Output the (X, Y) coordinate of the center of the cell containing the given text.  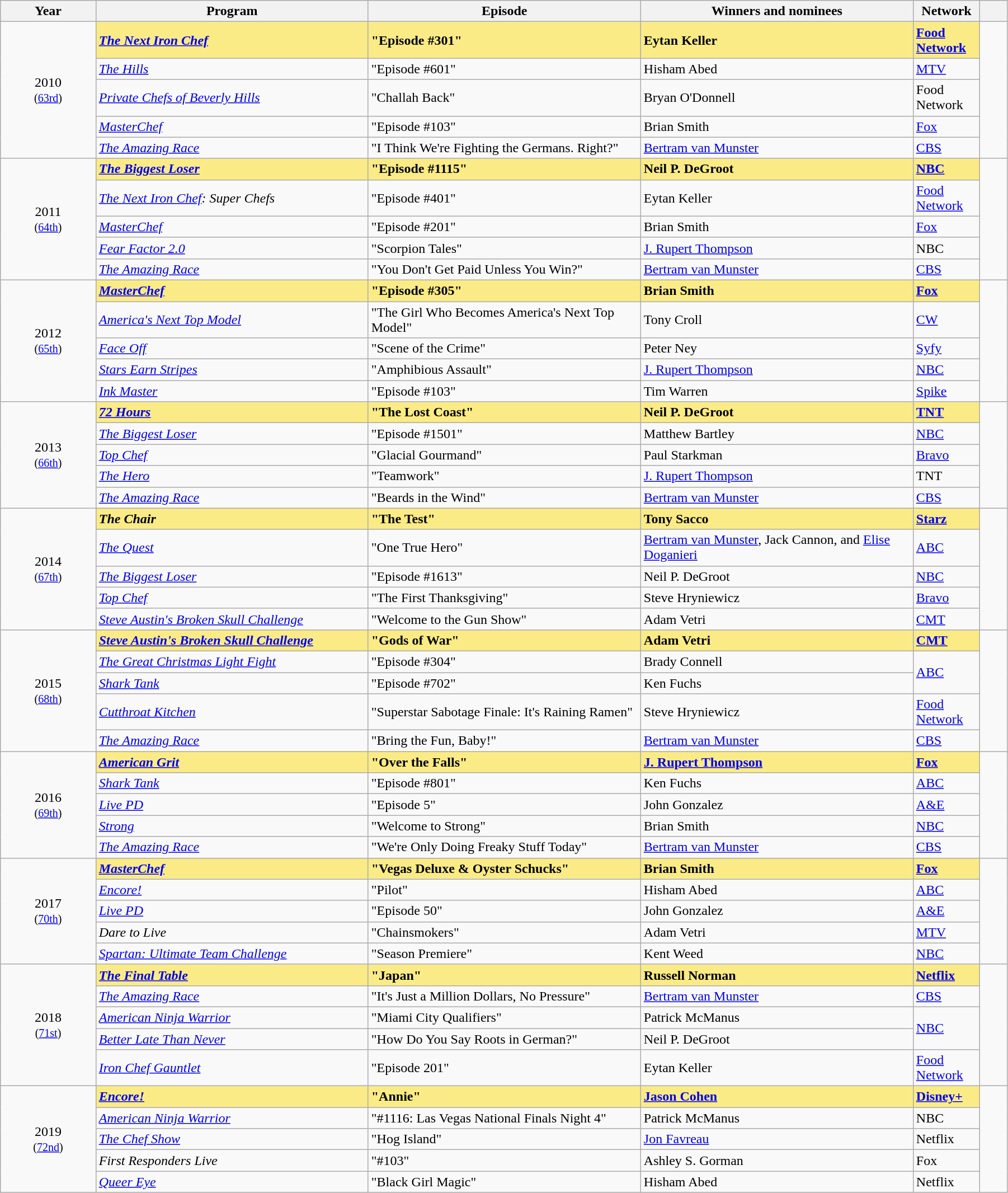
"#1116: Las Vegas National Finals Night 4" (505, 1118)
Tim Warren (776, 391)
Bertram van Munster, Jack Cannon, and Elise Doganieri (776, 547)
Better Late Than Never (232, 1039)
Bryan O'Donnell (776, 97)
Dare to Live (232, 932)
Matthew Bartley (776, 434)
"Episode 50" (505, 911)
Brady Connell (776, 661)
Ashley S. Gorman (776, 1161)
2015(68th) (48, 691)
"Episode #1613" (505, 576)
Kent Weed (776, 954)
"Over the Falls" (505, 762)
Winners and nominees (776, 11)
2019(72nd) (48, 1139)
"Episode #301" (505, 40)
Peter Ney (776, 349)
"Scene of the Crime" (505, 349)
Strong (232, 826)
"Episode #1501" (505, 434)
"Amphibious Assault" (505, 370)
Face Off (232, 349)
"Bring the Fun, Baby!" (505, 741)
"The First Thanksgiving" (505, 598)
"I Think We're Fighting the Germans. Right?" (505, 148)
Iron Chef Gauntlet (232, 1068)
"Hog Island" (505, 1139)
"The Test" (505, 519)
Ink Master (232, 391)
"Episode #601" (505, 69)
2017(70th) (48, 911)
"Episode #401" (505, 198)
CW (946, 319)
2011(64th) (48, 219)
"Scorpion Tales" (505, 248)
2014(67th) (48, 569)
The Hero (232, 476)
"Pilot" (505, 890)
American Grit (232, 762)
"Season Premiere" (505, 954)
The Great Christmas Light Fight (232, 661)
Russell Norman (776, 975)
The Hills (232, 69)
The Next Iron Chef (232, 40)
"#103" (505, 1161)
Tony Sacco (776, 519)
Fear Factor 2.0 (232, 248)
Queer Eye (232, 1182)
"One True Hero" (505, 547)
Disney+ (946, 1097)
"Annie" (505, 1097)
Episode (505, 11)
72 Hours (232, 412)
"Episode 201" (505, 1068)
"Episode #201" (505, 227)
"Episode #305" (505, 290)
"We're Only Doing Freaky Stuff Today" (505, 847)
"Episode #1115" (505, 169)
The Final Table (232, 975)
America's Next Top Model (232, 319)
Jason Cohen (776, 1097)
"Black Girl Magic" (505, 1182)
2016(69th) (48, 805)
"How Do You Say Roots in German?" (505, 1039)
"Challah Back" (505, 97)
"Superstar Sabotage Finale: It's Raining Ramen" (505, 712)
Network (946, 11)
2010(63rd) (48, 90)
Spartan: Ultimate Team Challenge (232, 954)
Stars Earn Stripes (232, 370)
"The Girl Who Becomes America's Next Top Model" (505, 319)
"Welcome to the Gun Show" (505, 619)
First Responders Live (232, 1161)
Syfy (946, 349)
Spike (946, 391)
Tony Croll (776, 319)
Jon Favreau (776, 1139)
"Episode #702" (505, 683)
Program (232, 11)
"Teamwork" (505, 476)
Private Chefs of Beverly Hills (232, 97)
"Japan" (505, 975)
The Chair (232, 519)
Year (48, 11)
"Gods of War" (505, 640)
"Vegas Deluxe & Oyster Schucks" (505, 868)
"Episode #801" (505, 783)
"Miami City Qualifiers" (505, 1017)
2018(71st) (48, 1025)
The Chef Show (232, 1139)
"Episode #304" (505, 661)
The Quest (232, 547)
"Episode 5" (505, 805)
2013(66th) (48, 455)
"Welcome to Strong" (505, 826)
The Next Iron Chef: Super Chefs (232, 198)
"It's Just a Million Dollars, No Pressure" (505, 996)
Paul Starkman (776, 455)
"Glacial Gourmand" (505, 455)
"The Lost Coast" (505, 412)
Starz (946, 519)
"You Don't Get Paid Unless You Win?" (505, 269)
"Chainsmokers" (505, 932)
"Beards in the Wind" (505, 497)
Cutthroat Kitchen (232, 712)
2012(65th) (48, 340)
